Determine the (x, y) coordinate at the center of the cell enclosing the given text.  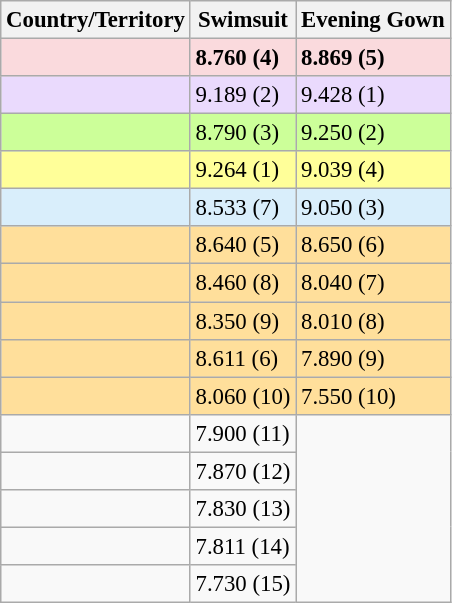
9.189 (2) (243, 95)
8.533 (7) (243, 208)
8.350 (9) (243, 321)
7.900 (11) (243, 433)
9.039 (4) (373, 170)
8.040 (7) (373, 283)
7.730 (15) (243, 584)
8.460 (8) (243, 283)
Evening Gown (373, 20)
8.611 (6) (243, 358)
7.830 (13) (243, 509)
8.760 (4) (243, 58)
7.811 (14) (243, 546)
9.264 (1) (243, 170)
8.010 (8) (373, 321)
7.890 (9) (373, 358)
8.650 (6) (373, 245)
9.428 (1) (373, 95)
8.869 (5) (373, 58)
7.550 (10) (373, 396)
9.250 (2) (373, 133)
8.790 (3) (243, 133)
Swimsuit (243, 20)
Country/Territory (96, 20)
9.050 (3) (373, 208)
8.640 (5) (243, 245)
8.060 (10) (243, 396)
7.870 (12) (243, 471)
